Identify which cell holds the provided text, then report its [x, y] central coordinate. 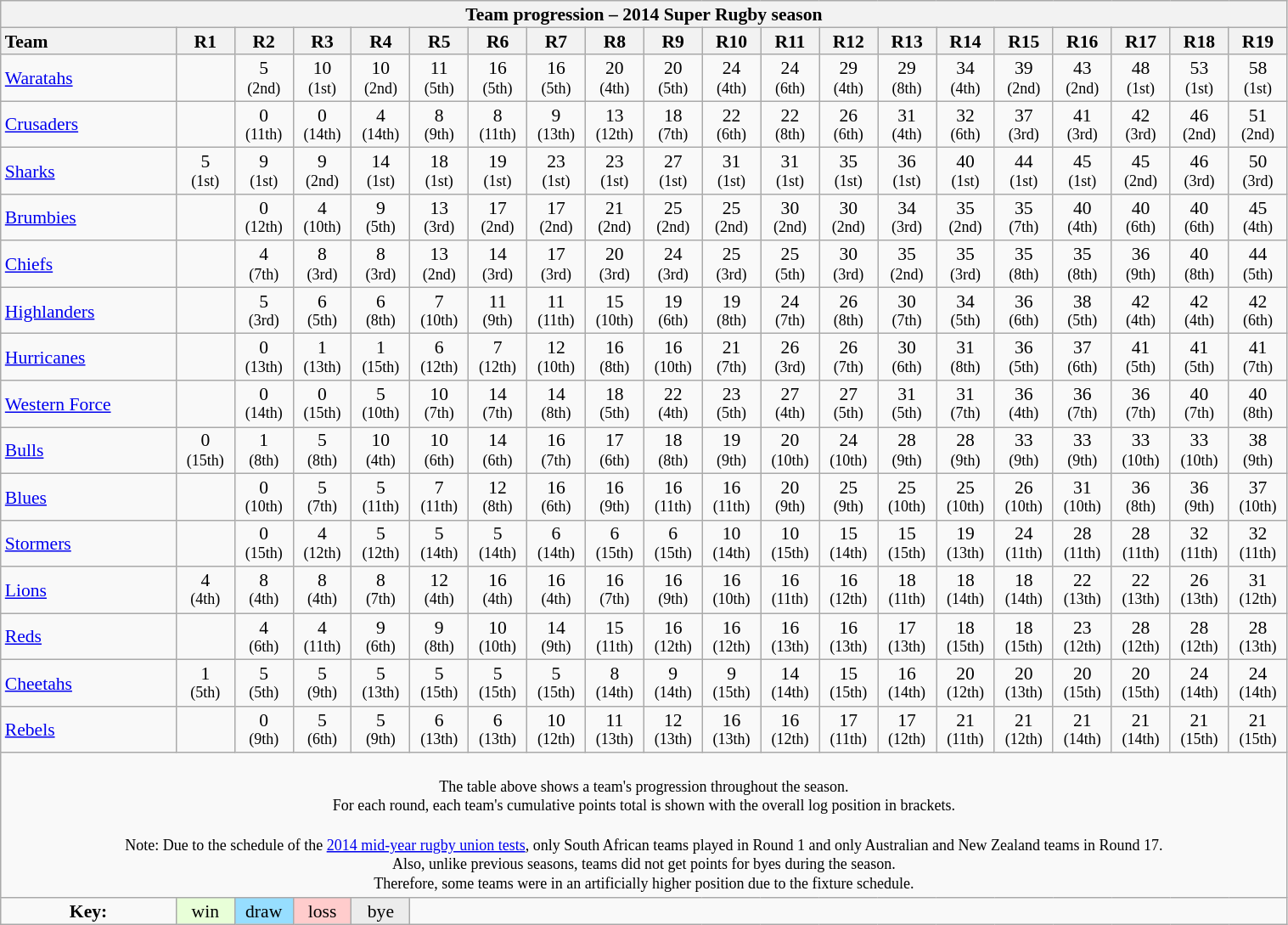
22 (4th) [672, 404]
19 (1st) [498, 172]
20 (4th) [615, 78]
9 (1st) [263, 172]
0 (11th) [263, 124]
34 (5th) [966, 311]
24 (7th) [790, 311]
9 (5th) [380, 217]
R3 [323, 42]
draw [263, 911]
24 (11th) [1024, 544]
24 (4th) [732, 78]
Hurricanes [88, 357]
R9 [672, 42]
9 (6th) [380, 637]
5 (7th) [323, 498]
Waratahs [88, 78]
21 (12th) [1024, 730]
31 (8th) [966, 357]
R15 [1024, 42]
20 (10th) [790, 450]
19 (13th) [966, 544]
7 (10th) [440, 311]
22 (6th) [732, 124]
40 (4th) [1082, 217]
15 (11th) [615, 637]
6 (5th) [323, 311]
15 (14th) [849, 544]
Lions [88, 589]
9 (8th) [440, 637]
8 (9th) [440, 124]
27 (5th) [849, 404]
12 (10th) [557, 357]
13 (12th) [615, 124]
4 (7th) [263, 265]
17 (12th) [907, 730]
30 (6th) [907, 357]
16 (6th) [557, 498]
25 (3rd) [732, 265]
36 (1st) [907, 172]
36 (5th) [1024, 357]
45 (4th) [1258, 217]
29 (8th) [907, 78]
14 (3rd) [498, 265]
5 (8th) [323, 450]
Team [88, 42]
19 (9th) [732, 450]
24 (10th) [849, 450]
0 (9th) [263, 730]
14 (8th) [557, 404]
30 (7th) [907, 311]
10 (14th) [732, 544]
4 (4th) [205, 589]
10 (6th) [440, 450]
6 (14th) [557, 544]
39 (2nd) [1024, 78]
24 (6th) [790, 78]
28 (13th) [1258, 637]
36 (6th) [1024, 311]
26 (10th) [1024, 498]
25 (5th) [790, 265]
48 (1st) [1141, 78]
Cheetahs [88, 683]
38 (9th) [1258, 450]
10 (4th) [380, 450]
Sharks [88, 172]
13 (3rd) [440, 217]
5 (2nd) [263, 78]
26 (13th) [1199, 589]
Team progression – 2014 Super Rugby season [644, 14]
win [205, 911]
19 (6th) [672, 311]
R10 [732, 42]
10 (1st) [323, 78]
24 (3rd) [672, 265]
Key: [88, 911]
18 (7th) [672, 124]
45 (1st) [1082, 172]
23 (12th) [1082, 637]
42 (3rd) [1141, 124]
51 (2nd) [1258, 124]
30 (3rd) [849, 265]
26 (8th) [849, 311]
R12 [849, 42]
15 (10th) [615, 311]
5 (13th) [380, 683]
10 (15th) [790, 544]
R1 [205, 42]
20 (12th) [966, 683]
5 (10th) [380, 404]
14 (7th) [498, 404]
43 (2nd) [1082, 78]
35 (1st) [849, 172]
4 (11th) [323, 637]
5 (1st) [205, 172]
17 (3rd) [557, 265]
31 (12th) [1258, 589]
23 (5th) [732, 404]
8 (11th) [498, 124]
Stormers [88, 544]
6 (12th) [440, 357]
1 (8th) [263, 450]
31 (7th) [966, 404]
31 (5th) [907, 404]
18 (5th) [615, 404]
16 (8th) [615, 357]
41 (3rd) [1082, 124]
40 (7th) [1199, 404]
R19 [1258, 42]
R4 [380, 42]
36 (8th) [1141, 498]
27 (4th) [790, 404]
41 (7th) [1258, 357]
19 (8th) [732, 311]
20 (13th) [1024, 683]
11 (9th) [498, 311]
7 (12th) [498, 357]
11 (13th) [615, 730]
40 (1st) [966, 172]
14 (6th) [498, 450]
18 (1st) [440, 172]
0 (12th) [263, 217]
9 (13th) [557, 124]
R6 [498, 42]
14 (1st) [380, 172]
1 (13th) [323, 357]
36 (4th) [1024, 404]
25 (9th) [849, 498]
42 (6th) [1258, 311]
44 (5th) [1258, 265]
11 (5th) [440, 78]
1 (5th) [205, 683]
Chiefs [88, 265]
9 (15th) [732, 683]
9 (2nd) [323, 172]
32 (6th) [966, 124]
Blues [88, 498]
38 (5th) [1082, 311]
37 (6th) [1082, 357]
0 (13th) [263, 357]
10 (7th) [440, 404]
31 (4th) [907, 124]
Western Force [88, 404]
4 (12th) [323, 544]
Reds [88, 637]
R13 [907, 42]
5 (6th) [323, 730]
21 (11th) [966, 730]
37 (10th) [1258, 498]
14 (14th) [790, 683]
27 (1st) [672, 172]
Brumbies [88, 217]
13 (2nd) [440, 265]
R2 [263, 42]
20 (9th) [790, 498]
4 (14th) [380, 124]
4 (6th) [263, 637]
37 (3rd) [1024, 124]
53 (1st) [1199, 78]
6 (8th) [380, 311]
26 (7th) [849, 357]
12 (8th) [498, 498]
9 (14th) [672, 683]
44 (1st) [1024, 172]
R8 [615, 42]
31 (10th) [1082, 498]
26 (3rd) [790, 357]
7 (11th) [440, 498]
Bulls [88, 450]
R16 [1082, 42]
R11 [790, 42]
29 (4th) [849, 78]
46 (2nd) [1199, 124]
R7 [557, 42]
loss [323, 911]
4 (10th) [323, 217]
R17 [1141, 42]
1 (15th) [380, 357]
35 (3rd) [966, 265]
14 (9th) [557, 637]
Rebels [88, 730]
10 (2nd) [380, 78]
45 (2nd) [1141, 172]
17 (11th) [849, 730]
17 (13th) [907, 637]
50 (3rd) [1258, 172]
18 (8th) [672, 450]
bye [380, 911]
16 (14th) [907, 683]
20 (5th) [672, 78]
10 (10th) [498, 637]
0 (10th) [263, 498]
5 (11th) [380, 498]
R14 [966, 42]
20 (3rd) [615, 265]
18 (11th) [907, 589]
26 (6th) [849, 124]
12 (4th) [440, 589]
10 (12th) [557, 730]
8 (14th) [615, 683]
58 (1st) [1258, 78]
R18 [1199, 42]
35 (7th) [1024, 217]
Crusaders [88, 124]
5 (5th) [263, 683]
34 (3rd) [907, 217]
11 (11th) [557, 311]
34 (4th) [966, 78]
5 (12th) [380, 544]
17 (6th) [615, 450]
46 (3rd) [1199, 172]
8 (7th) [380, 589]
Highlanders [88, 311]
R5 [440, 42]
5 (3rd) [263, 311]
12 (13th) [672, 730]
21 (2nd) [615, 217]
21 (7th) [732, 357]
22 (8th) [790, 124]
